Return the (x, y) coordinate for the center point of the cell that contains the specified text.  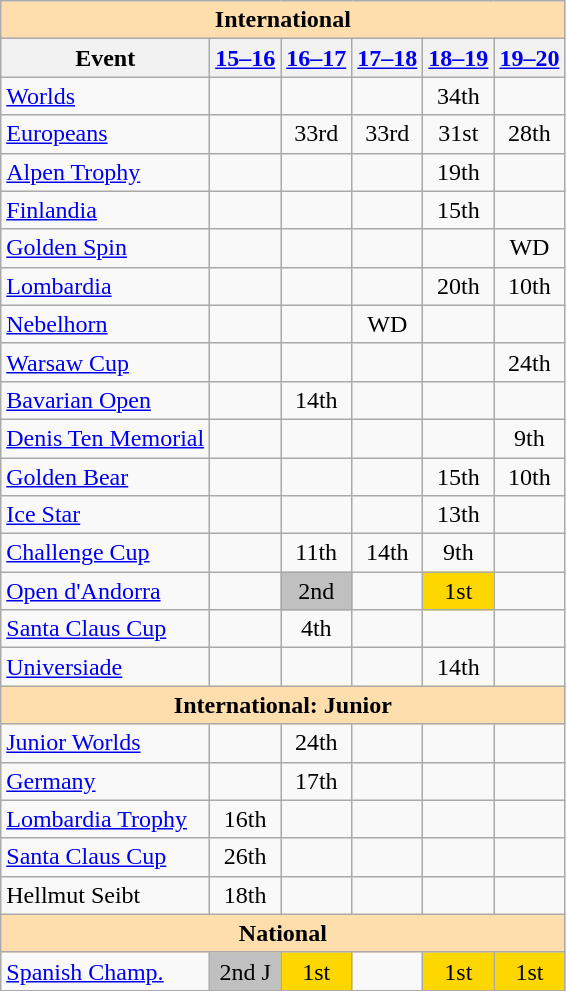
Open d'Andorra (106, 591)
Europeans (106, 134)
Golden Spin (106, 248)
31st (458, 134)
17–18 (388, 58)
Germany (106, 781)
15–16 (246, 58)
19th (458, 172)
Challenge Cup (106, 553)
Spanish Champ. (106, 971)
International: Junior (283, 705)
Denis Ten Memorial (106, 438)
11th (316, 553)
2nd J (246, 971)
20th (458, 286)
Event (106, 58)
Alpen Trophy (106, 172)
18th (246, 895)
19–20 (530, 58)
28th (530, 134)
International (283, 20)
Worlds (106, 96)
16–17 (316, 58)
Junior Worlds (106, 743)
Lombardia Trophy (106, 819)
Bavarian Open (106, 400)
2nd (316, 591)
Ice Star (106, 515)
Warsaw Cup (106, 362)
16th (246, 819)
Hellmut Seibt (106, 895)
National (283, 933)
Universiade (106, 667)
13th (458, 515)
Lombardia (106, 286)
Golden Bear (106, 477)
26th (246, 857)
Finlandia (106, 210)
18–19 (458, 58)
Nebelhorn (106, 324)
4th (316, 629)
17th (316, 781)
34th (458, 96)
